Detect which cell encompasses the target text, then output its (X, Y) center coordinate. 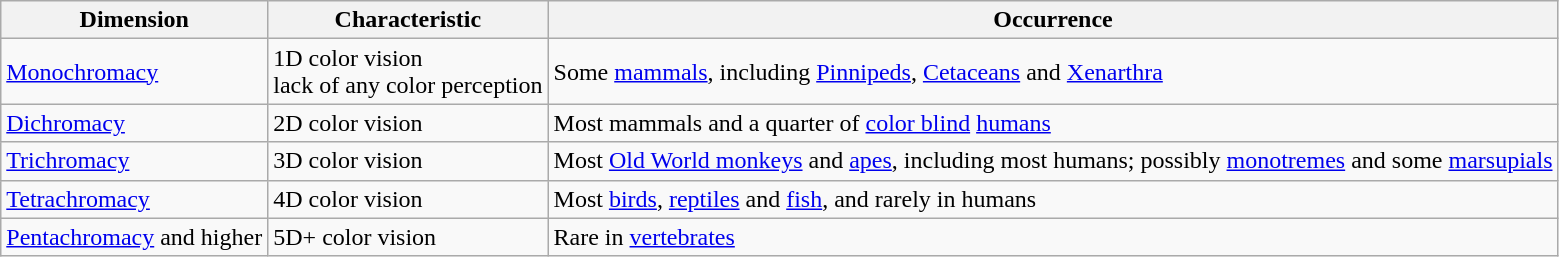
Most birds, reptiles and fish, and rarely in humans (1053, 199)
4D color vision (408, 199)
Tetrachromacy (134, 199)
Some mammals, including Pinnipeds, Cetaceans and Xenarthra (1053, 72)
Trichromacy (134, 161)
3D color vision (408, 161)
Rare in vertebrates (1053, 237)
Most mammals and a quarter of color blind humans (1053, 123)
Monochromacy (134, 72)
Most Old World monkeys and apes, including most humans; possibly monotremes and some marsupials (1053, 161)
Characteristic (408, 20)
5D+ color vision (408, 237)
Occurrence (1053, 20)
1D color vision lack of any color perception (408, 72)
Pentachromacy and higher (134, 237)
Dichromacy (134, 123)
Dimension (134, 20)
2D color vision (408, 123)
